Return the (X, Y) coordinate for the center point of the cell that contains the specified text.  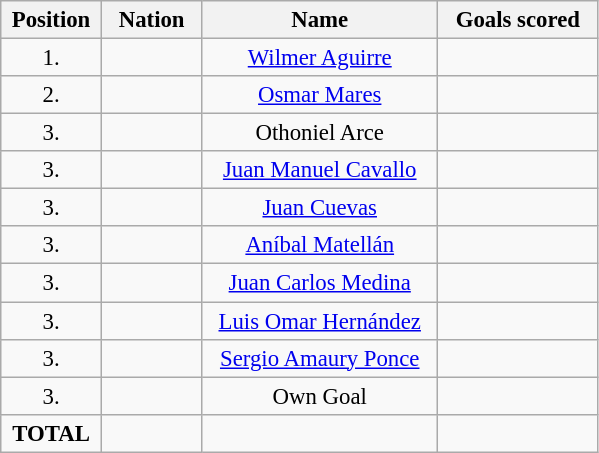
Sergio Amaury Ponce (320, 358)
Osmar Mares (320, 95)
Wilmer Aguirre (320, 58)
Luis Omar Hernández (320, 321)
Goals scored (518, 20)
Othoniel Arce (320, 133)
1. (52, 58)
TOTAL (52, 433)
Nation (152, 20)
2. (52, 95)
Juan Carlos Medina (320, 283)
Juan Manuel Cavallo (320, 170)
Position (52, 20)
Name (320, 20)
Own Goal (320, 396)
Juan Cuevas (320, 208)
Aníbal Matellán (320, 245)
